Capture the cell that displays the provided text and extract its (X, Y) central coordinate. 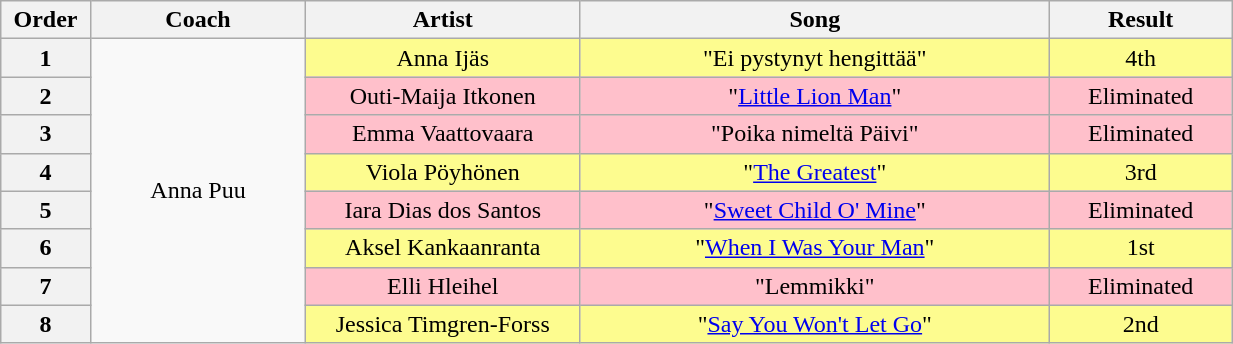
Coach (198, 20)
Anna Puu (198, 191)
4th (1141, 58)
Viola Pöyhönen (443, 172)
Outi-Maija Itkonen (443, 96)
Jessica Timgren-Forss (443, 324)
Emma Vaattovaara (443, 134)
2nd (1141, 324)
1 (46, 58)
Anna Ijäs (443, 58)
"Sweet Child O' Mine" (815, 210)
"Ei pystynyt hengittää" (815, 58)
Elli Hleihel (443, 286)
"Say You Won't Let Go" (815, 324)
Iara Dias dos Santos (443, 210)
Artist (443, 20)
Song (815, 20)
2 (46, 96)
"When I Was Your Man" (815, 248)
"Little Lion Man" (815, 96)
4 (46, 172)
1st (1141, 248)
8 (46, 324)
6 (46, 248)
5 (46, 210)
7 (46, 286)
"Poika nimeltä Päivi" (815, 134)
Aksel Kankaanranta (443, 248)
3rd (1141, 172)
3 (46, 134)
"The Greatest" (815, 172)
Result (1141, 20)
Order (46, 20)
"Lemmikki" (815, 286)
